Determine the [x, y] coordinate at the center of the cell enclosing the given text.  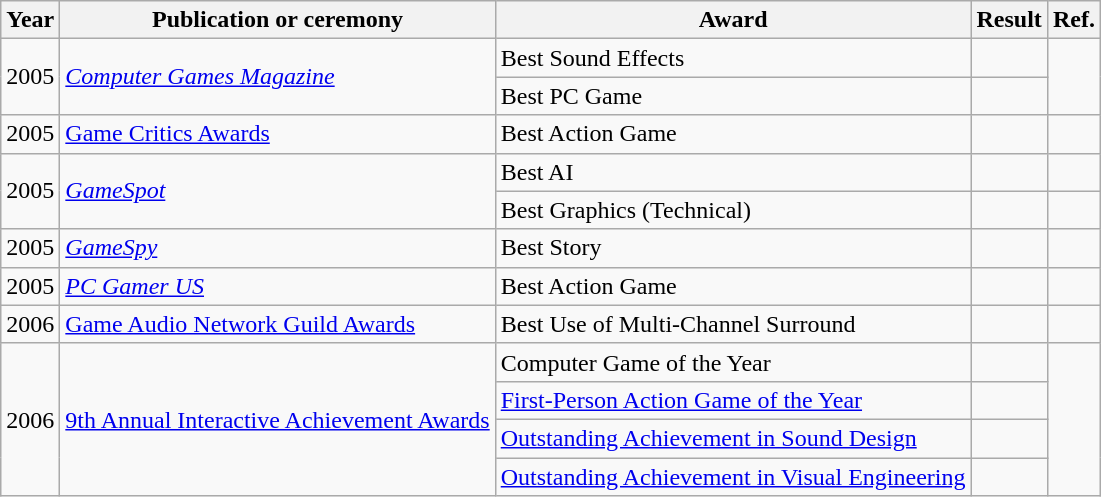
GameSpy [278, 248]
First-Person Action Game of the Year [733, 400]
Outstanding Achievement in Visual Engineering [733, 477]
Publication or ceremony [278, 20]
Best AI [733, 172]
GameSpot [278, 191]
Best PC Game [733, 96]
Year [30, 20]
Computer Games Magazine [278, 77]
PC Gamer US [278, 286]
Ref. [1074, 20]
Best Story [733, 248]
Outstanding Achievement in Sound Design [733, 438]
Game Critics Awards [278, 134]
Award [733, 20]
Result [1009, 20]
Best Graphics (Technical) [733, 210]
9th Annual Interactive Achievement Awards [278, 419]
Game Audio Network Guild Awards [278, 324]
Best Sound Effects [733, 58]
Best Use of Multi-Channel Surround [733, 324]
Computer Game of the Year [733, 362]
